Return the (x, y) coordinate for the center point of the cell that contains the specified text.  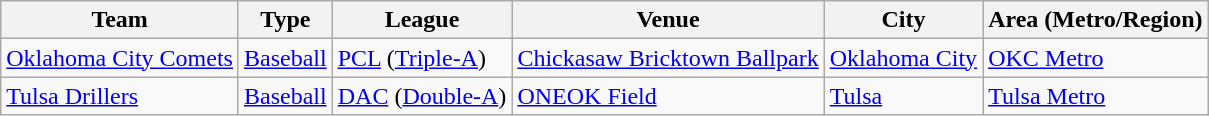
League (422, 20)
Oklahoma City Comets (120, 58)
Area (Metro/Region) (1096, 20)
PCL (Triple-A) (422, 58)
Venue (668, 20)
Team (120, 20)
Oklahoma City (903, 58)
DAC (Double-A) (422, 96)
Tulsa Drillers (120, 96)
ONEOK Field (668, 96)
City (903, 20)
Type (285, 20)
Tulsa (903, 96)
OKC Metro (1096, 58)
Tulsa Metro (1096, 96)
Chickasaw Bricktown Ballpark (668, 58)
